Output the [x, y] coordinate of the center of the cell containing the given text.  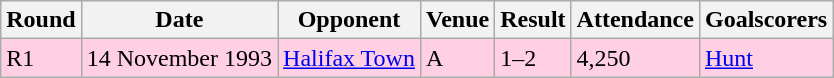
Result [533, 20]
Goalscorers [766, 20]
14 November 1993 [179, 58]
Halifax Town [350, 58]
Attendance [635, 20]
4,250 [635, 58]
Round [41, 20]
Opponent [350, 20]
1–2 [533, 58]
Venue [457, 20]
Date [179, 20]
Hunt [766, 58]
A [457, 58]
R1 [41, 58]
